Find where the given text appears and provide that cell's center as [X, Y] coordinate. 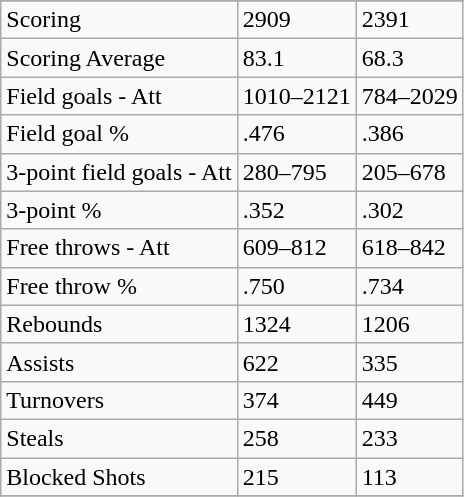
3-point field goals - Att [119, 172]
1206 [410, 324]
1324 [296, 324]
2391 [410, 20]
83.1 [296, 58]
.734 [410, 286]
Turnovers [119, 400]
.476 [296, 134]
Assists [119, 362]
Field goal % [119, 134]
Blocked Shots [119, 477]
113 [410, 477]
3-point % [119, 210]
1010–2121 [296, 96]
609–812 [296, 248]
374 [296, 400]
449 [410, 400]
.386 [410, 134]
Free throws - Att [119, 248]
Field goals - Att [119, 96]
.352 [296, 210]
335 [410, 362]
Rebounds [119, 324]
2909 [296, 20]
233 [410, 438]
Scoring [119, 20]
205–678 [410, 172]
618–842 [410, 248]
68.3 [410, 58]
Steals [119, 438]
784–2029 [410, 96]
280–795 [296, 172]
.750 [296, 286]
.302 [410, 210]
622 [296, 362]
Scoring Average [119, 58]
258 [296, 438]
215 [296, 477]
Free throw % [119, 286]
